Provide the (X, Y) coordinate of the cell's center where the given text is located.  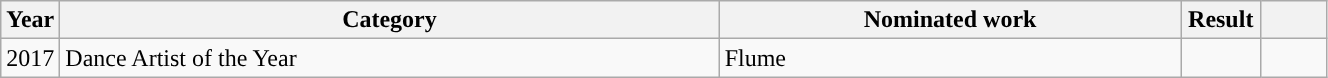
Year (30, 20)
2017 (30, 58)
Category (390, 20)
Result (1221, 20)
Nominated work (950, 20)
Flume (950, 58)
Dance Artist of the Year (390, 58)
